Return (x, y) of the center of cell containing provided text 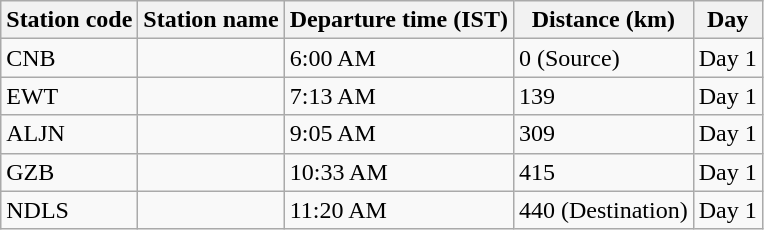
10:33 AM (398, 172)
7:13 AM (398, 96)
Station name (211, 20)
GZB (70, 172)
EWT (70, 96)
Station code (70, 20)
ALJN (70, 134)
139 (603, 96)
NDLS (70, 210)
415 (603, 172)
CNB (70, 58)
0 (Source) (603, 58)
Day (728, 20)
Departure time (IST) (398, 20)
9:05 AM (398, 134)
11:20 AM (398, 210)
Distance (km) (603, 20)
440 (Destination) (603, 210)
309 (603, 134)
6:00 AM (398, 58)
